For the text-containing cell, return its midpoint in [x, y] coordinate format. 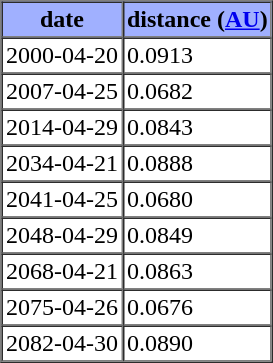
0.0676 [197, 308]
distance (AU) [197, 20]
2014-04-29 [62, 128]
2034-04-21 [62, 164]
0.0888 [197, 164]
2007-04-25 [62, 92]
0.0863 [197, 272]
2041-04-25 [62, 200]
0.0913 [197, 56]
0.0843 [197, 128]
2082-04-30 [62, 344]
0.0849 [197, 236]
2068-04-21 [62, 272]
2000-04-20 [62, 56]
date [62, 20]
2075-04-26 [62, 308]
0.0682 [197, 92]
2048-04-29 [62, 236]
0.0680 [197, 200]
0.0890 [197, 344]
